From the cell containing the given text, extract its center point as [x, y] coordinate. 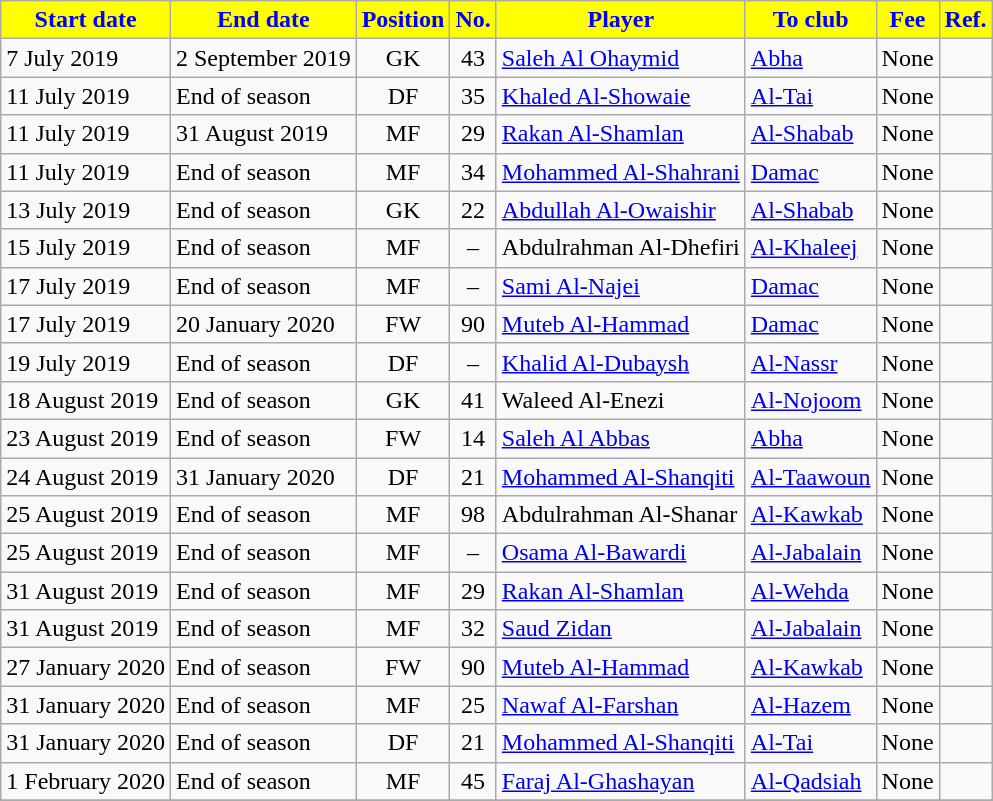
Al-Taawoun [810, 477]
Al-Hazem [810, 705]
19 July 2019 [86, 362]
Fee [908, 20]
32 [473, 629]
Al-Nassr [810, 362]
Abdulrahman Al-Dhefiri [620, 248]
43 [473, 58]
25 [473, 705]
Al-Qadsiah [810, 781]
End date [263, 20]
Start date [86, 20]
Nawaf Al-Farshan [620, 705]
27 January 2020 [86, 667]
2 September 2019 [263, 58]
Ref. [966, 20]
Player [620, 20]
7 July 2019 [86, 58]
Al-Wehda [810, 591]
Al-Nojoom [810, 400]
Abdulrahman Al-Shanar [620, 515]
18 August 2019 [86, 400]
24 August 2019 [86, 477]
13 July 2019 [86, 210]
23 August 2019 [86, 438]
1 February 2020 [86, 781]
14 [473, 438]
15 July 2019 [86, 248]
Al-Khaleej [810, 248]
Saleh Al Ohaymid [620, 58]
Khalid Al-Dubaysh [620, 362]
Faraj Al-Ghashayan [620, 781]
98 [473, 515]
Khaled Al-Showaie [620, 96]
Saud Zidan [620, 629]
No. [473, 20]
To club [810, 20]
45 [473, 781]
Abdullah Al-Owaishir [620, 210]
Saleh Al Abbas [620, 438]
Osama Al-Bawardi [620, 553]
Mohammed Al-Shahrani [620, 172]
35 [473, 96]
Position [403, 20]
34 [473, 172]
22 [473, 210]
41 [473, 400]
Waleed Al-Enezi [620, 400]
Sami Al-Najei [620, 286]
20 January 2020 [263, 324]
